Extract the [X, Y] coordinate from the center of the cell holding the provided text.  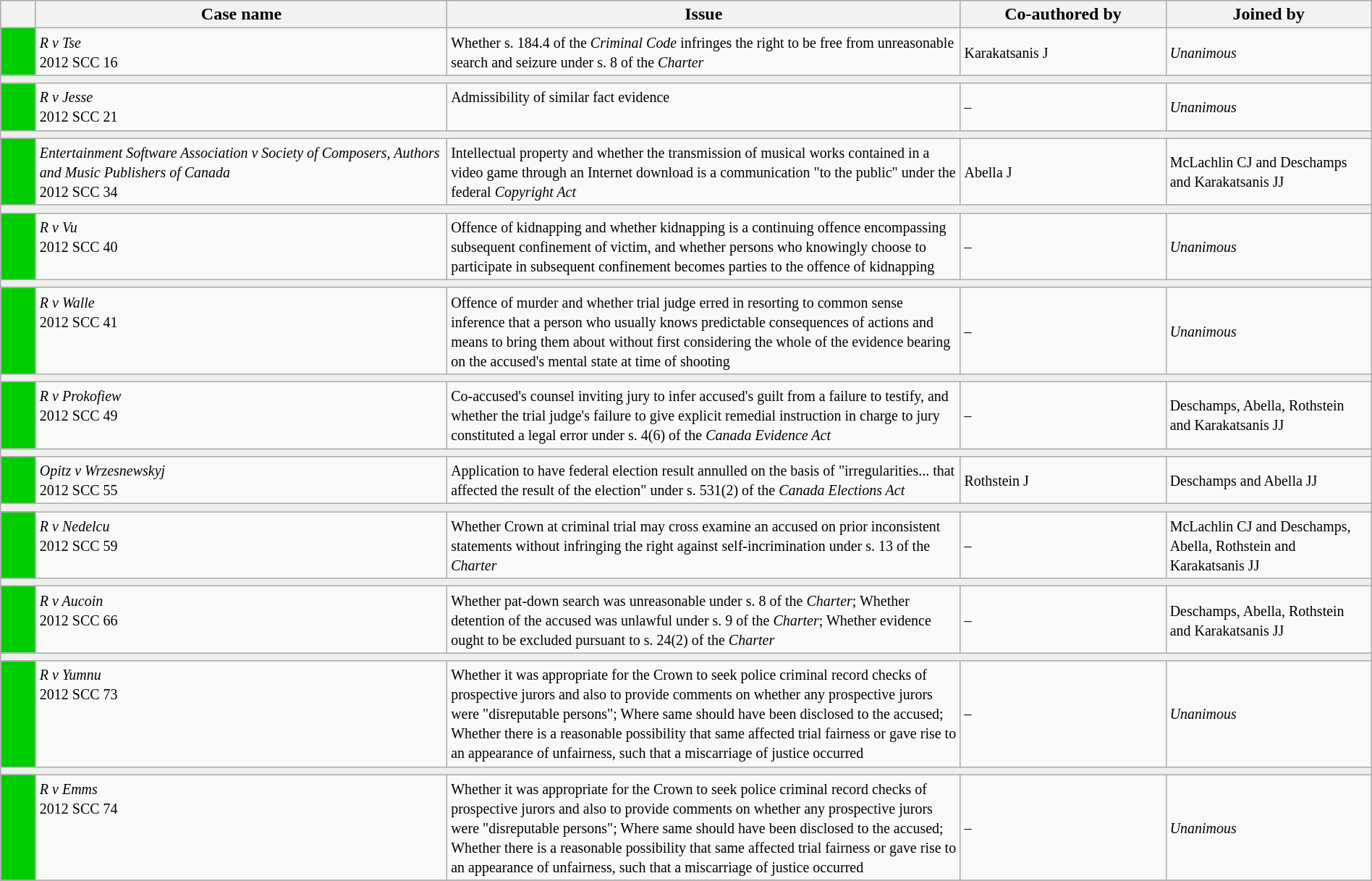
Deschamps and Abella JJ [1269, 481]
Whether s. 184.4 of the Criminal Code infringes the right to be free from unreasonable search and seizure under s. 8 of the Charter [703, 52]
R v Prokofiew 2012 SCC 49 [241, 415]
R v Nedelcu 2012 SCC 59 [241, 545]
R v Walle 2012 SCC 41 [241, 330]
Issue [703, 14]
Entertainment Software Association v Society of Composers, Authors and Music Publishers of Canada 2012 SCC 34 [241, 172]
R v Tse 2012 SCC 16 [241, 52]
R v Vu 2012 SCC 40 [241, 246]
McLachlin CJ and Deschamps and Karakatsanis JJ [1269, 172]
R v Aucoin 2012 SCC 66 [241, 620]
Rothstein J [1063, 481]
Case name [241, 14]
Joined by [1269, 14]
Opitz v Wrzesnewskyj 2012 SCC 55 [241, 481]
R v Yumnu 2012 SCC 73 [241, 714]
R v Jesse 2012 SCC 21 [241, 107]
Karakatsanis J [1063, 52]
Admissibility of similar fact evidence [703, 107]
McLachlin CJ and Deschamps, Abella, Rothstein and Karakatsanis JJ [1269, 545]
Co-authored by [1063, 14]
Abella J [1063, 172]
R v Emms 2012 SCC 74 [241, 827]
